Identify which cell holds the provided text, then report its (x, y) central coordinate. 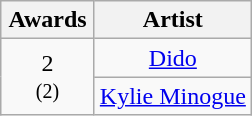
Awards (48, 20)
Artist (172, 20)
Dido (172, 58)
2(2) (48, 77)
Kylie Minogue (172, 96)
